Return the [X, Y] coordinate for the center point of the cell that contains the specified text.  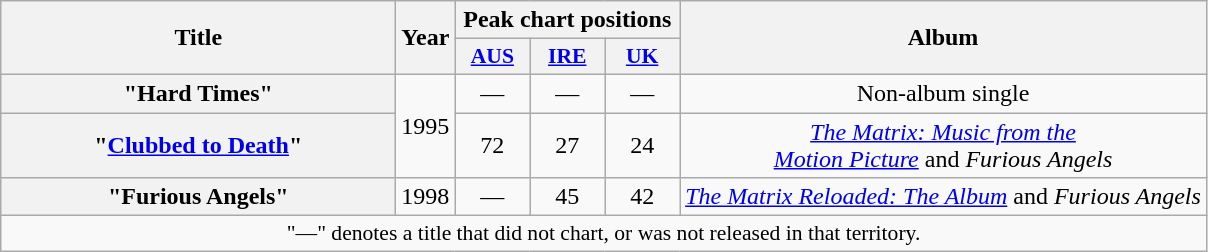
1998 [426, 197]
45 [568, 197]
42 [642, 197]
1995 [426, 126]
The Matrix Reloaded: The Album and Furious Angels [944, 197]
Year [426, 38]
"—" denotes a title that did not chart, or was not released in that territory. [604, 234]
Non-album single [944, 93]
Peak chart positions [568, 20]
The Matrix: Music from theMotion Picture and Furious Angels [944, 144]
IRE [568, 57]
72 [492, 144]
"Clubbed to Death" [198, 144]
UK [642, 57]
27 [568, 144]
Album [944, 38]
24 [642, 144]
"Hard Times" [198, 93]
AUS [492, 57]
"Furious Angels" [198, 197]
Title [198, 38]
